Capture the cell that displays the provided text and extract its [x, y] central coordinate. 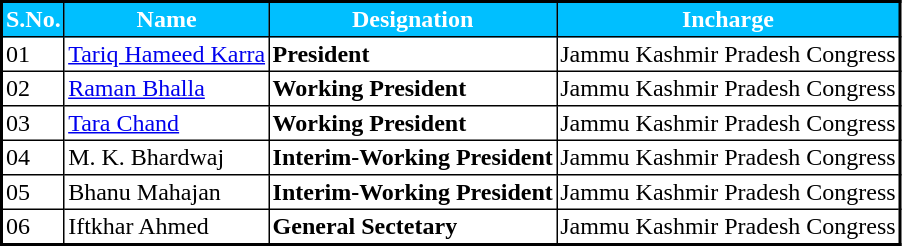
06 [34, 226]
Tara Chand [166, 123]
President [413, 54]
05 [34, 192]
S.No. [34, 20]
04 [34, 157]
Designation [413, 20]
Iftkhar Ahmed [166, 226]
General Sectetary [413, 226]
Raman Bhalla [166, 88]
01 [34, 54]
02 [34, 88]
Bhanu Mahajan [166, 192]
Incharge [729, 20]
Tariq Hameed Karra [166, 54]
Name [166, 20]
M. K. Bhardwaj [166, 157]
03 [34, 123]
